For the text-containing cell, return its midpoint in [X, Y] coordinate format. 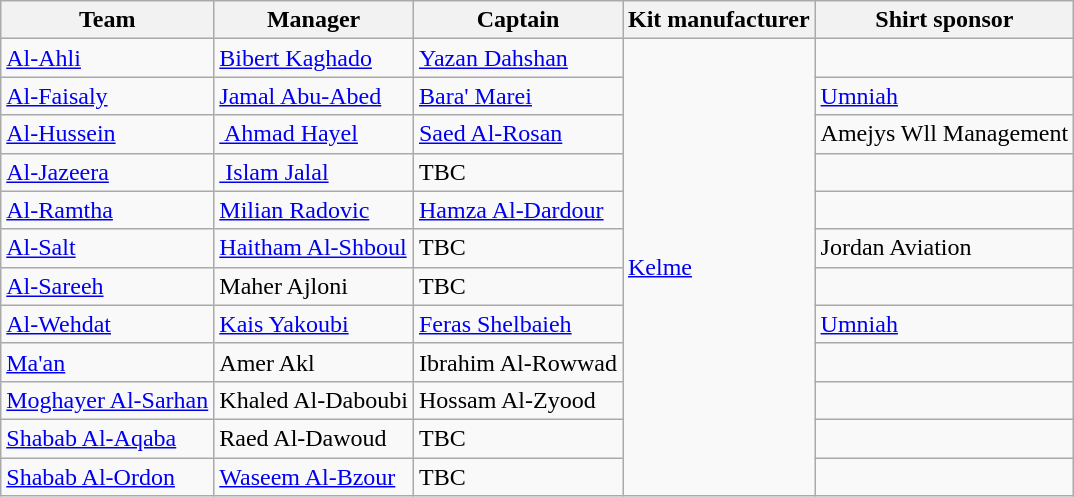
Raed Al-Dawoud [314, 438]
Amejys Wll Management [944, 134]
Team [108, 20]
Shabab Al-Ordon [108, 477]
Jamal Abu-Abed [314, 96]
Islam Jalal [314, 172]
Kais Yakoubi [314, 324]
Kit manufacturer [718, 20]
Ibrahim Al-Rowwad [518, 362]
Al-Wehdat [108, 324]
Hamza Al-Dardour [518, 210]
Bara' Marei [518, 96]
Manager [314, 20]
Saed Al-Rosan [518, 134]
Milian Radovic [314, 210]
Khaled Al-Daboubi [314, 400]
Ma'an [108, 362]
Moghayer Al-Sarhan [108, 400]
Al-Sareeh [108, 286]
Jordan Aviation [944, 248]
Al-Salt [108, 248]
Ahmad Hayel [314, 134]
Maher Ajloni [314, 286]
Captain [518, 20]
Al-Ramtha [108, 210]
Shabab Al-Aqaba [108, 438]
Al-Hussein [108, 134]
Waseem Al-Bzour [314, 477]
Haitham Al-Shboul [314, 248]
Al-Jazeera [108, 172]
Al-Faisaly [108, 96]
Kelme [718, 268]
Hossam Al-Zyood [518, 400]
Yazan Dahshan [518, 58]
Feras Shelbaieh [518, 324]
Bibert Kaghado [314, 58]
Al-Ahli [108, 58]
Shirt sponsor [944, 20]
Amer Akl [314, 362]
